Output the [X, Y] coordinate of the center of the cell containing the given text.  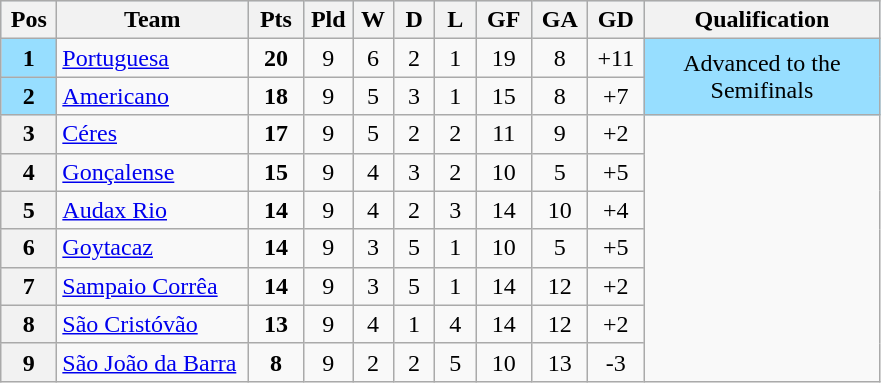
São Cristóvão [152, 324]
GF [504, 20]
Portuguesa [152, 58]
Pld [328, 20]
GA [560, 20]
18 [276, 96]
Americano [152, 96]
Qualification [762, 20]
+7 [616, 96]
-3 [616, 362]
+11 [616, 58]
Advanced to the Semifinals [762, 77]
W [372, 20]
Céres [152, 134]
+4 [616, 210]
7 [29, 286]
Audax Rio [152, 210]
L [456, 20]
11 [504, 134]
Pos [29, 20]
São João da Barra [152, 362]
Gonçalense [152, 172]
Sampaio Corrêa [152, 286]
GD [616, 20]
Team [152, 20]
D [414, 20]
19 [504, 58]
Goytacaz [152, 248]
17 [276, 134]
Pts [276, 20]
20 [276, 58]
